Search for the cell housing the specified text and yield its (X, Y) center coordinate. 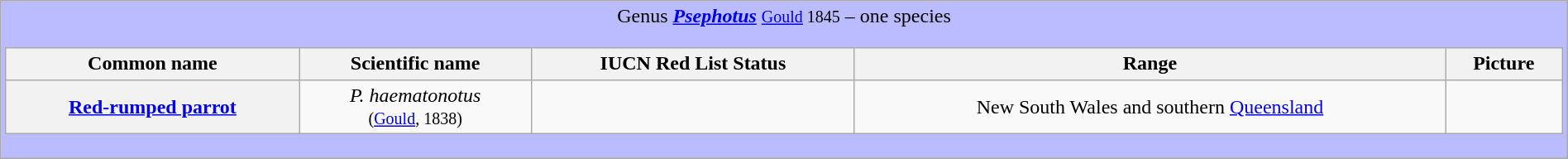
New South Wales and southern Queensland (1150, 106)
Red-rumped parrot (152, 106)
Picture (1503, 64)
P. haematonotus (Gould, 1838) (415, 106)
IUCN Red List Status (693, 64)
Common name (152, 64)
Scientific name (415, 64)
Range (1150, 64)
